Determine the [x, y] coordinate at the center of the cell enclosing the given text.  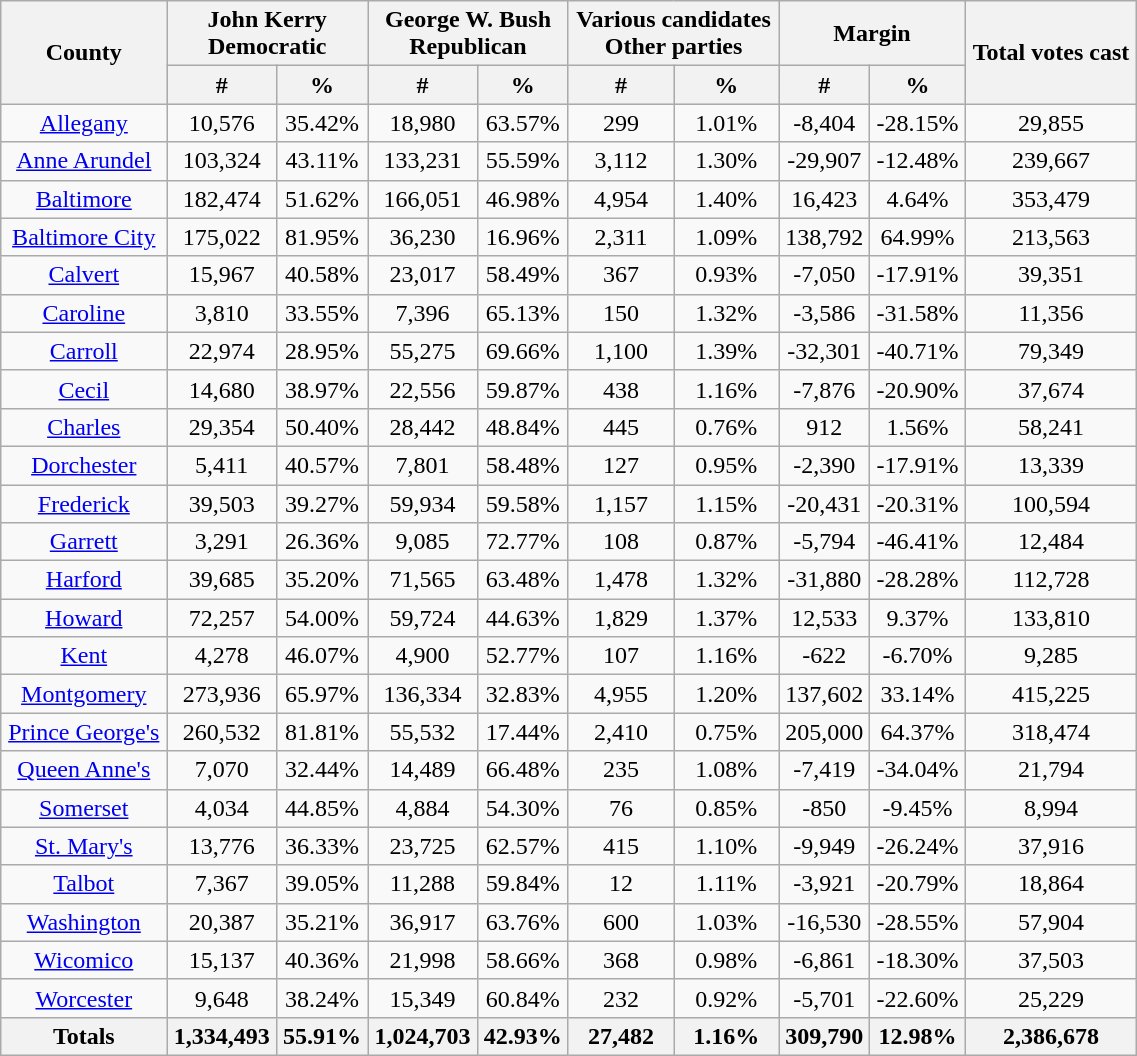
62.57% [522, 846]
1.09% [726, 237]
St. Mary's [84, 846]
39,351 [1051, 275]
7,396 [423, 313]
54.30% [522, 808]
15,967 [222, 275]
36,917 [423, 922]
Allegany [84, 123]
8,994 [1051, 808]
-28.15% [918, 123]
Harford [84, 580]
112,728 [1051, 580]
260,532 [222, 732]
Garrett [84, 542]
35.20% [322, 580]
28.95% [322, 351]
1.15% [726, 503]
0.85% [726, 808]
27,482 [620, 1036]
-7,050 [824, 275]
-12.48% [918, 161]
64.99% [918, 237]
64.37% [918, 732]
John KerryDemocratic [268, 34]
-622 [824, 656]
1,024,703 [423, 1036]
0.95% [726, 465]
367 [620, 275]
Howard [84, 618]
42.93% [522, 1036]
7,801 [423, 465]
7,367 [222, 884]
9.37% [918, 618]
0.92% [726, 998]
County [84, 52]
51.62% [322, 199]
239,667 [1051, 161]
57,904 [1051, 922]
912 [824, 427]
1.20% [726, 694]
11,288 [423, 884]
-850 [824, 808]
4,900 [423, 656]
5,411 [222, 465]
55.59% [522, 161]
-31.58% [918, 313]
65.97% [322, 694]
Caroline [84, 313]
38.97% [322, 389]
0.76% [726, 427]
22,556 [423, 389]
0.75% [726, 732]
0.87% [726, 542]
-32,301 [824, 351]
415 [620, 846]
25,229 [1051, 998]
18,864 [1051, 884]
Anne Arundel [84, 161]
12 [620, 884]
Baltimore [84, 199]
Carroll [84, 351]
81.81% [322, 732]
35.21% [322, 922]
39,685 [222, 580]
12.98% [918, 1036]
600 [620, 922]
15,137 [222, 960]
108 [620, 542]
Frederick [84, 503]
59.58% [522, 503]
Talbot [84, 884]
4,954 [620, 199]
10,576 [222, 123]
Kent [84, 656]
36.33% [322, 846]
60.84% [522, 998]
69.66% [522, 351]
415,225 [1051, 694]
175,022 [222, 237]
1.11% [726, 884]
133,810 [1051, 618]
1.03% [726, 922]
Wicomico [84, 960]
13,776 [222, 846]
26.36% [322, 542]
-22.60% [918, 998]
1.08% [726, 770]
48.84% [522, 427]
Margin [872, 34]
21,794 [1051, 770]
9,648 [222, 998]
16,423 [824, 199]
14,680 [222, 389]
318,474 [1051, 732]
137,602 [824, 694]
59,724 [423, 618]
Worcester [84, 998]
12,484 [1051, 542]
58,241 [1051, 427]
13,339 [1051, 465]
37,674 [1051, 389]
Charles [84, 427]
100,594 [1051, 503]
Cecil [84, 389]
15,349 [423, 998]
66.48% [522, 770]
353,479 [1051, 199]
Dorchester [84, 465]
33.14% [918, 694]
273,936 [222, 694]
9,085 [423, 542]
-20,431 [824, 503]
9,285 [1051, 656]
58.66% [522, 960]
59.84% [522, 884]
0.93% [726, 275]
29,855 [1051, 123]
52.77% [522, 656]
-3,921 [824, 884]
4,884 [423, 808]
-6.70% [918, 656]
11,356 [1051, 313]
59,934 [423, 503]
George W. BushRepublican [468, 34]
36,230 [423, 237]
1,334,493 [222, 1036]
Calvert [84, 275]
65.13% [522, 313]
-5,794 [824, 542]
-6,861 [824, 960]
-9.45% [918, 808]
22,974 [222, 351]
79,349 [1051, 351]
-7,419 [824, 770]
127 [620, 465]
54.00% [322, 618]
40.58% [322, 275]
-8,404 [824, 123]
21,998 [423, 960]
58.48% [522, 465]
-28.55% [918, 922]
-20.79% [918, 884]
-9,949 [824, 846]
1,829 [620, 618]
17.44% [522, 732]
299 [620, 123]
58.49% [522, 275]
213,563 [1051, 237]
14,489 [423, 770]
59.87% [522, 389]
43.11% [322, 161]
103,324 [222, 161]
-5,701 [824, 998]
438 [620, 389]
3,112 [620, 161]
1.39% [726, 351]
37,503 [1051, 960]
32.83% [522, 694]
1.40% [726, 199]
166,051 [423, 199]
2,410 [620, 732]
55.91% [322, 1036]
-2,390 [824, 465]
Prince George's [84, 732]
107 [620, 656]
76 [620, 808]
1.30% [726, 161]
-20.90% [918, 389]
Various candidatesOther parties [673, 34]
18,980 [423, 123]
368 [620, 960]
-46.41% [918, 542]
1.56% [918, 427]
32.44% [322, 770]
-28.28% [918, 580]
235 [620, 770]
-7,876 [824, 389]
2,386,678 [1051, 1036]
1.01% [726, 123]
182,474 [222, 199]
150 [620, 313]
50.40% [322, 427]
37,916 [1051, 846]
23,725 [423, 846]
39.27% [322, 503]
309,790 [824, 1036]
39,503 [222, 503]
35.42% [322, 123]
81.95% [322, 237]
1,100 [620, 351]
1.37% [726, 618]
232 [620, 998]
7,070 [222, 770]
-20.31% [918, 503]
Queen Anne's [84, 770]
Washington [84, 922]
46.98% [522, 199]
63.48% [522, 580]
20,387 [222, 922]
136,334 [423, 694]
55,275 [423, 351]
4.64% [918, 199]
40.36% [322, 960]
Montgomery [84, 694]
445 [620, 427]
4,034 [222, 808]
3,291 [222, 542]
3,810 [222, 313]
-31,880 [824, 580]
-29,907 [824, 161]
1,478 [620, 580]
72,257 [222, 618]
44.63% [522, 618]
2,311 [620, 237]
23,017 [423, 275]
205,000 [824, 732]
-16,530 [824, 922]
16.96% [522, 237]
71,565 [423, 580]
63.57% [522, 123]
-34.04% [918, 770]
63.76% [522, 922]
46.07% [322, 656]
-26.24% [918, 846]
44.85% [322, 808]
Somerset [84, 808]
138,792 [824, 237]
55,532 [423, 732]
4,278 [222, 656]
29,354 [222, 427]
72.77% [522, 542]
4,955 [620, 694]
28,442 [423, 427]
-18.30% [918, 960]
-3,586 [824, 313]
40.57% [322, 465]
33.55% [322, 313]
0.98% [726, 960]
1,157 [620, 503]
1.10% [726, 846]
38.24% [322, 998]
-40.71% [918, 351]
133,231 [423, 161]
Total votes cast [1051, 52]
Totals [84, 1036]
12,533 [824, 618]
39.05% [322, 884]
Baltimore City [84, 237]
